Detect which cell encompasses the target text, then output its (X, Y) center coordinate. 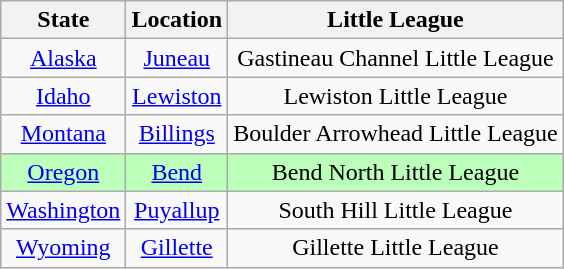
Montana (64, 134)
Gillette Little League (396, 248)
Billings (177, 134)
Location (177, 20)
Bend (177, 172)
Gastineau Channel Little League (396, 58)
Gillette (177, 248)
Idaho (64, 96)
Oregon (64, 172)
Lewiston (177, 96)
South Hill Little League (396, 210)
Juneau (177, 58)
Boulder Arrowhead Little League (396, 134)
Little League (396, 20)
Washington (64, 210)
State (64, 20)
Alaska (64, 58)
Bend North Little League (396, 172)
Wyoming (64, 248)
Puyallup (177, 210)
Lewiston Little League (396, 96)
